Identify which cell holds the provided text, then report its (x, y) central coordinate. 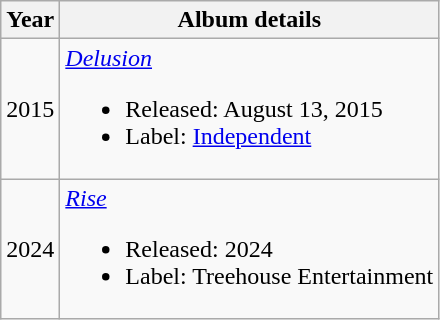
Year (30, 20)
2024 (30, 249)
RiseReleased: 2024Label: Treehouse Entertainment (250, 249)
Album details (250, 20)
DelusionReleased: August 13, 2015Label: Independent (250, 109)
2015 (30, 109)
